Provide the (x, y) coordinate of the cell's center where the given text is located.  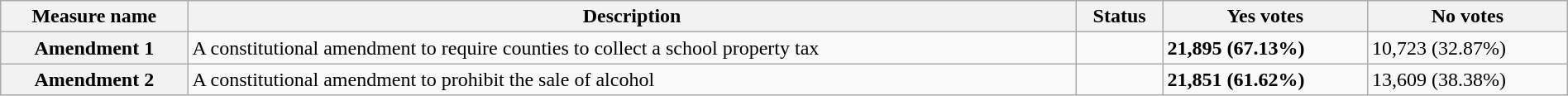
A constitutional amendment to require counties to collect a school property tax (632, 48)
Amendment 2 (94, 79)
Description (632, 17)
21,851 (61.62%) (1265, 79)
Status (1120, 17)
Yes votes (1265, 17)
10,723 (32.87%) (1467, 48)
No votes (1467, 17)
Measure name (94, 17)
21,895 (67.13%) (1265, 48)
A constitutional amendment to prohibit the sale of alcohol (632, 79)
Amendment 1 (94, 48)
13,609 (38.38%) (1467, 79)
